From the cell containing the given text, extract its center point as (x, y) coordinate. 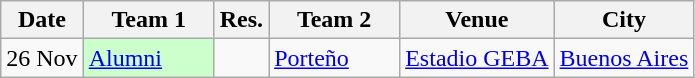
Date (42, 20)
Venue (477, 20)
Estadio GEBA (477, 58)
City (624, 20)
Alumni (148, 58)
Team 2 (334, 20)
Porteño (334, 58)
Res. (241, 20)
Buenos Aires (624, 58)
Team 1 (148, 20)
26 Nov (42, 58)
